Pinpoint the cell where the given text exists, returning its [X, Y] midpoint coordinate. 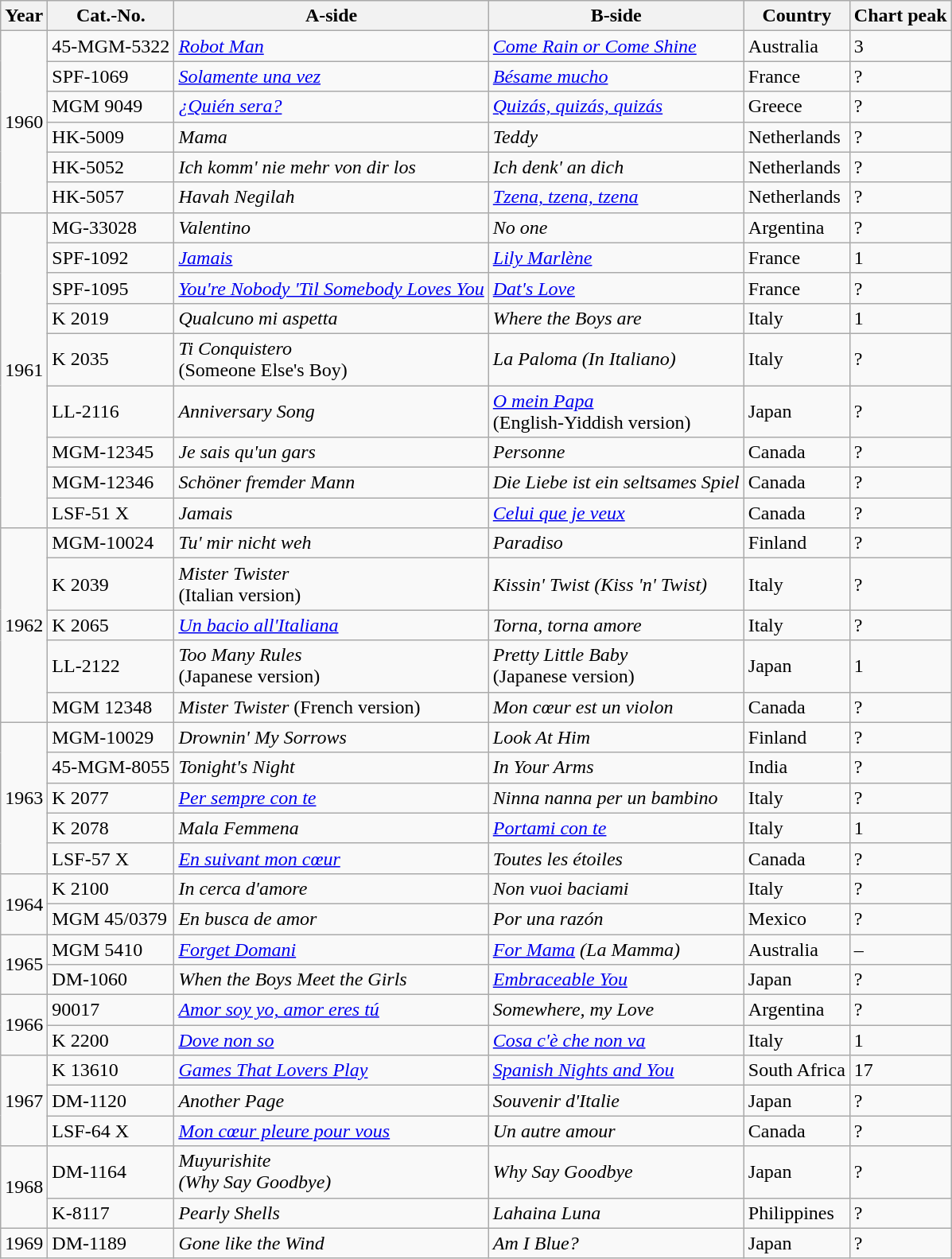
Valentino [331, 227]
1964 [24, 903]
No one [616, 227]
HK-5052 [111, 167]
DM-1060 [111, 980]
Bésame mucho [616, 76]
Too Many Rules(Japanese version) [331, 666]
MGM-12346 [111, 483]
MGM 45/0379 [111, 919]
Un bacio all'Italiana [331, 625]
When the Boys Meet the Girls [331, 980]
O mein Papa(English-Yiddish version) [616, 410]
1968 [24, 1187]
K 2019 [111, 318]
Robot Man [331, 46]
LSF-64 X [111, 1131]
You're Nobody 'Til Somebody Loves You [331, 288]
MG-33028 [111, 227]
Another Page [331, 1101]
MGM-10029 [111, 737]
Teddy [616, 137]
Mon cœur pleure pour vous [331, 1131]
Anniversary Song [331, 410]
Come Rain or Come Shine [616, 46]
LSF-51 X [111, 513]
Year [24, 16]
Ti Conquistero(Someone Else's Boy) [331, 359]
K 2065 [111, 625]
Chart peak [900, 16]
1967 [24, 1101]
India [797, 767]
MGM 12348 [111, 707]
La Paloma (In Italiano) [616, 359]
HK-5057 [111, 197]
Pearly Shells [331, 1213]
Look At Him [616, 737]
DM-1189 [111, 1243]
1963 [24, 798]
K-8117 [111, 1213]
SPF-1095 [111, 288]
Cat.-No. [111, 16]
1962 [24, 625]
MGM-12345 [111, 453]
Ich denk' an dich [616, 167]
Lily Marlène [616, 258]
Por una razón [616, 919]
Embraceable You [616, 980]
K 2200 [111, 1040]
Ninna nanna per un bambino [616, 798]
MGM 9049 [111, 107]
LL-2122 [111, 666]
Personne [616, 453]
Why Say Goodbye [616, 1172]
Muyurishite(Why Say Goodbye) [331, 1172]
In Your Arms [616, 767]
Greece [797, 107]
Mister Twister(Italian version) [331, 584]
In cerca d'amore [331, 888]
Schöner fremder Mann [331, 483]
Celui que je veux [616, 513]
K 2100 [111, 888]
Solamente una vez [331, 76]
MGM-10024 [111, 543]
Lahaina Luna [616, 1213]
Mister Twister (French version) [331, 707]
Mala Femmena [331, 828]
Die Liebe ist ein seltsames Spiel [616, 483]
Am I Blue? [616, 1243]
Qualcuno mi aspetta [331, 318]
K 2077 [111, 798]
1965 [24, 964]
Non vuoi baciami [616, 888]
Pretty Little Baby(Japanese version) [616, 666]
Country [797, 16]
A-side [331, 16]
1966 [24, 1025]
Tzena, tzena, tzena [616, 197]
Cosa c'è che non va [616, 1040]
En suivant mon cœur [331, 858]
1961 [24, 371]
– [900, 949]
Havah Negilah [331, 197]
Drownin' My Sorrows [331, 737]
HK-5009 [111, 137]
Where the Boys are [616, 318]
En busca de amor [331, 919]
Somewhere, my Love [616, 1010]
Toutes les étoiles [616, 858]
Per sempre con te [331, 798]
K 13610 [111, 1071]
LL-2116 [111, 410]
Mama [331, 137]
Portami con te [616, 828]
Dat's Love [616, 288]
Ich komm' nie mehr von dir los [331, 167]
Spanish Nights and You [616, 1071]
Tonight's Night [331, 767]
DM-1164 [111, 1172]
Amor soy yo, amor eres tú [331, 1010]
¿Quién sera? [331, 107]
Souvenir d'Italie [616, 1101]
K 2039 [111, 584]
45-MGM-8055 [111, 767]
K 2035 [111, 359]
1960 [24, 122]
Je sais qu'un gars [331, 453]
Un autre amour [616, 1131]
Quizás, quizás, quizás [616, 107]
South Africa [797, 1071]
45-MGM-5322 [111, 46]
Tu' mir nicht weh [331, 543]
90017 [111, 1010]
Paradiso [616, 543]
SPF-1069 [111, 76]
Kissin' Twist (Kiss 'n' Twist) [616, 584]
17 [900, 1071]
Gone like the Wind [331, 1243]
B-side [616, 16]
Philippines [797, 1213]
SPF-1092 [111, 258]
K 2078 [111, 828]
LSF-57 X [111, 858]
3 [900, 46]
Forget Domani [331, 949]
DM-1120 [111, 1101]
Games That Lovers Play [331, 1071]
Torna, torna amore [616, 625]
1969 [24, 1243]
For Mama (La Mamma) [616, 949]
Mexico [797, 919]
Mon cœur est un violon [616, 707]
Dove non so [331, 1040]
MGM 5410 [111, 949]
